Output the (x, y) coordinate of the center of the cell containing the given text.  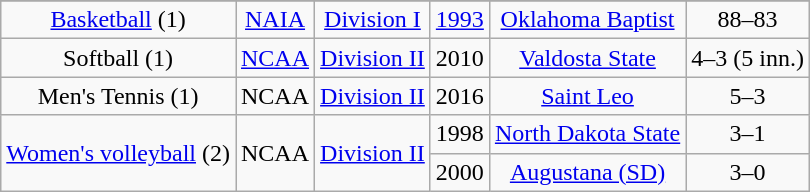
88–83 (748, 20)
Saint Leo (587, 96)
NAIA (276, 20)
Oklahoma Baptist (587, 20)
Softball (1) (118, 58)
Basketball (1) (118, 20)
4–3 (5 inn.) (748, 58)
Women's volleyball (2) (118, 153)
North Dakota State (587, 134)
Men's Tennis (1) (118, 96)
Valdosta State (587, 58)
1993 (460, 20)
3–1 (748, 134)
2000 (460, 172)
3–0 (748, 172)
Augustana (SD) (587, 172)
Division I (373, 20)
2010 (460, 58)
2016 (460, 96)
1998 (460, 134)
5–3 (748, 96)
